Determine the (X, Y) coordinate at the center of the cell enclosing the given text.  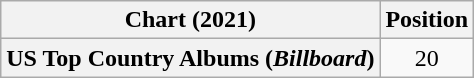
20 (427, 58)
Position (427, 20)
US Top Country Albums (Billboard) (190, 58)
Chart (2021) (190, 20)
